Search for the cell housing the specified text and yield its [x, y] center coordinate. 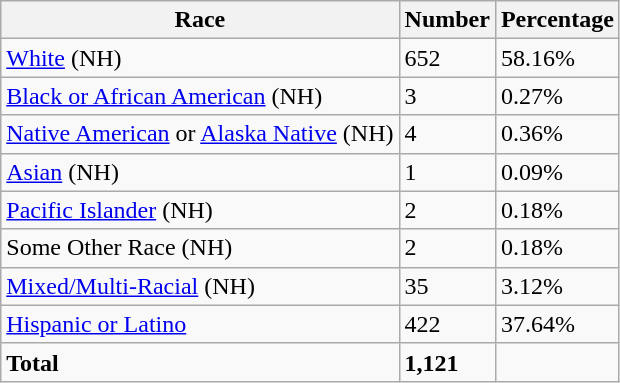
White (NH) [200, 58]
3 [447, 96]
422 [447, 324]
1,121 [447, 362]
Number [447, 20]
Native American or Alaska Native (NH) [200, 134]
652 [447, 58]
Percentage [557, 20]
35 [447, 286]
Mixed/Multi-Racial (NH) [200, 286]
0.09% [557, 172]
0.36% [557, 134]
Total [200, 362]
0.27% [557, 96]
Some Other Race (NH) [200, 248]
Hispanic or Latino [200, 324]
58.16% [557, 58]
Pacific Islander (NH) [200, 210]
4 [447, 134]
1 [447, 172]
Black or African American (NH) [200, 96]
37.64% [557, 324]
3.12% [557, 286]
Race [200, 20]
Asian (NH) [200, 172]
